Determine the [x, y] coordinate at the center of the cell enclosing the given text.  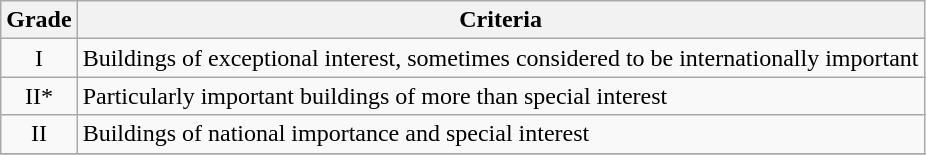
Grade [39, 20]
Buildings of national importance and special interest [500, 134]
II [39, 134]
Criteria [500, 20]
Buildings of exceptional interest, sometimes considered to be internationally important [500, 58]
Particularly important buildings of more than special interest [500, 96]
II* [39, 96]
I [39, 58]
